Detect which cell encompasses the target text, then output its [x, y] center coordinate. 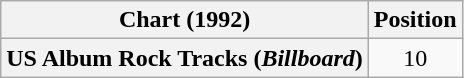
Position [415, 20]
10 [415, 58]
US Album Rock Tracks (Billboard) [185, 58]
Chart (1992) [185, 20]
